Determine the [x, y] coordinate at the center of the cell enclosing the given text.  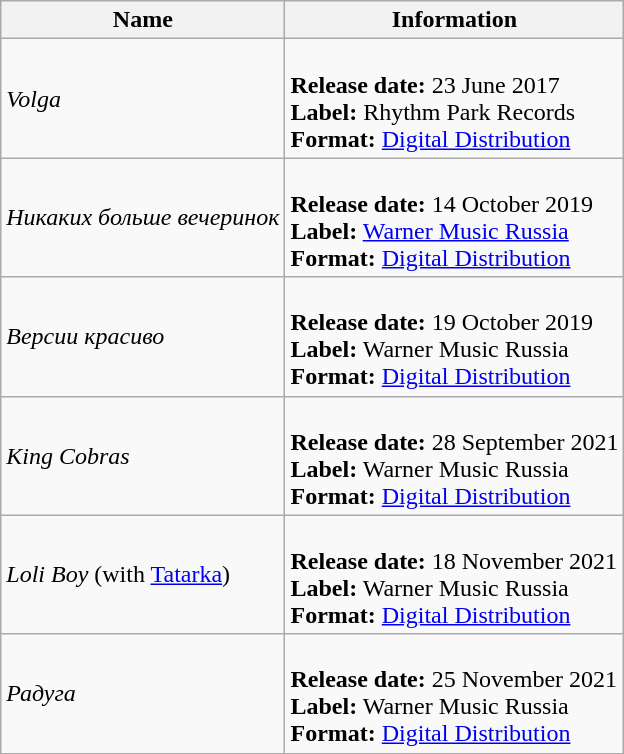
Volga [143, 98]
Release date: 18 November 2021 Label: Warner Music Russia Format: Digital Distribution [454, 574]
Release date: 28 September 2021 Label: Warner Music Russia Format: Digital Distribution [454, 456]
King Cobras [143, 456]
Release date: 19 October 2019 Label: Warner Music Russia Format: Digital Distribution [454, 336]
Information [454, 20]
Версии красиво [143, 336]
Release date: 25 November 2021 Label: Warner Music Russia Format: Digital Distribution [454, 694]
Name [143, 20]
Радуга [143, 694]
Release date: 23 June 2017 Label: Rhythm Park Records Format: Digital Distribution [454, 98]
Loli Boy (with Tatarka) [143, 574]
Никаких больше вечеринок [143, 218]
Release date: 14 October 2019 Label: Warner Music Russia Format: Digital Distribution [454, 218]
